Extract the [x, y] coordinate from the center of the cell holding the provided text.  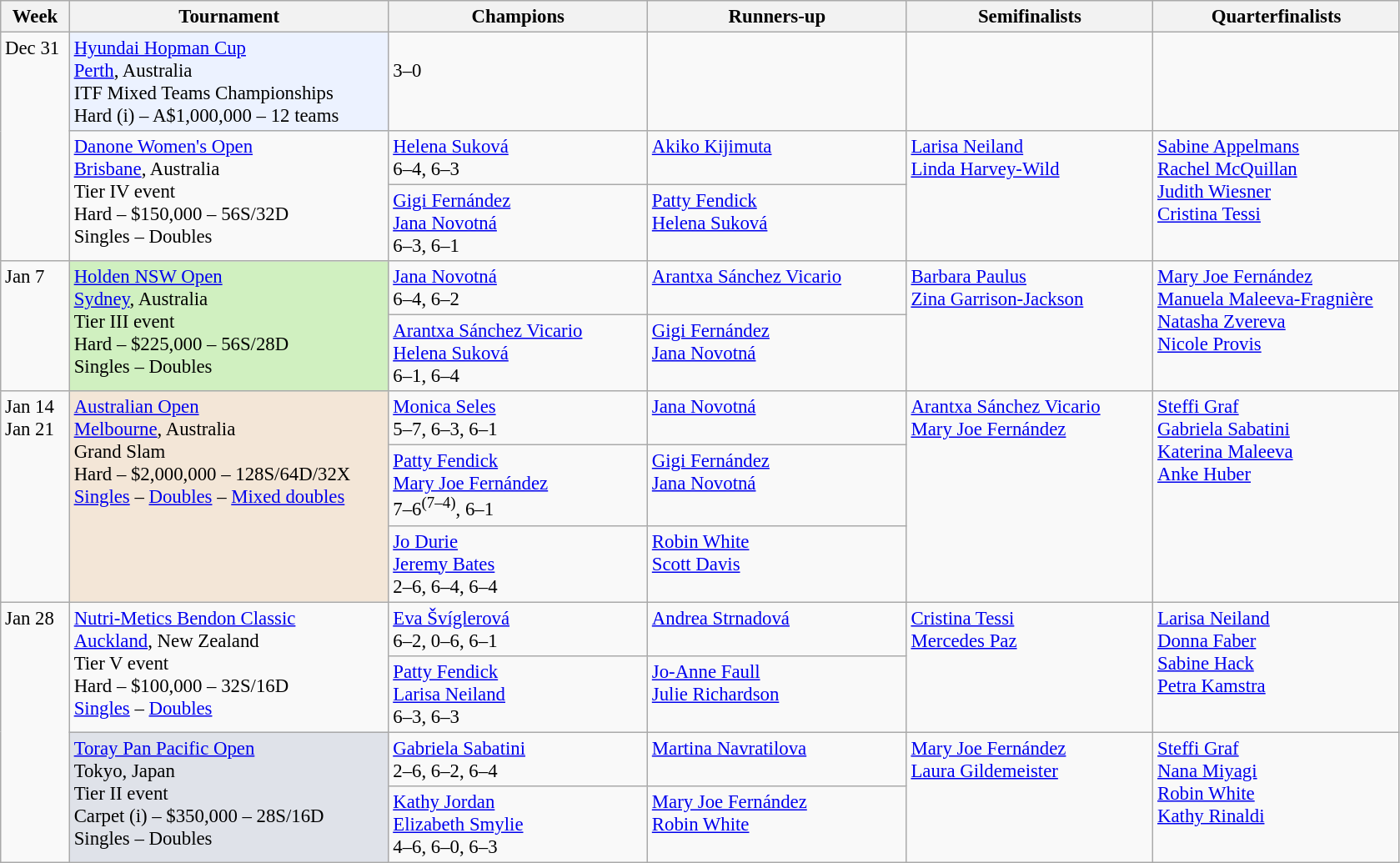
Gigi Fernández Jana Novotná6–3, 6–1 [519, 223]
Danone Women's Open Brisbane, AustraliaTier IV event Hard – $150,000 – 56S/32DSingles – Doubles [228, 196]
Steffi Graf Gabriela Sabatini Katerina Maleeva Anke Huber [1277, 497]
Sabine Appelmans Rachel McQuillan Judith Wiesner Cristina Tessi [1277, 196]
3–0 [519, 82]
Holden NSW Open Sydney, AustraliaTier III event Hard – $225,000 – 56S/28DSingles – Doubles [228, 326]
Quarterfinalists [1277, 17]
Mary Joe Fernández Robin White [777, 825]
Helena Suková6–4, 6–3 [519, 158]
Eva Švíglerová6–2, 0–6, 6–1 [519, 629]
Jan 14Jan 21 [35, 497]
Semifinalists [1030, 17]
Barbara Paulus Zina Garrison-Jackson [1030, 326]
Jan 7 [35, 326]
Jana Novotná6–4, 6–2 [519, 289]
Martina Navratilova [777, 759]
Jo Durie Jeremy Bates2–6, 6–4, 6–4 [519, 564]
Tournament [228, 17]
Mary Joe Fernández Laura Gildemeister [1030, 797]
Larisa Neiland Donna Faber Sabine Hack Petra Kamstra [1277, 667]
Mary Joe Fernández Manuela Maleeva-Fragnière Natasha Zvereva Nicole Provis [1277, 326]
Arantxa Sánchez Vicario [777, 289]
Champions [519, 17]
Cristina Tessi Mercedes Paz [1030, 667]
Kathy Jordan Elizabeth Smylie4–6, 6–0, 6–3 [519, 825]
Jo-Anne Faull Julie Richardson [777, 694]
Jan 28 [35, 732]
Monica Seles5–7, 6–3, 6–1 [519, 419]
Robin White Scott Davis [777, 564]
Arantxa Sánchez Vicario Mary Joe Fernández [1030, 497]
Andrea Strnadová [777, 629]
Week [35, 17]
Patty Fendick Mary Joe Fernández7–6(7–4), 6–1 [519, 485]
Toray Pan Pacific Open Tokyo, JapanTier II event Carpet (i) – $350,000 – 28S/16DSingles – Doubles [228, 797]
Akiko Kijimuta [777, 158]
Jana Novotná [777, 419]
Larisa Neiland Linda Harvey-Wild [1030, 196]
Patty Fendick Helena Suková [777, 223]
Australian Open Melbourne, AustraliaGrand SlamHard – $2,000,000 – 128S/64D/32XSingles – Doubles – Mixed doubles [228, 497]
Steffi Graf Nana Miyagi Robin White Kathy Rinaldi [1277, 797]
Nutri-Metics Bendon Classic Auckland, New ZealandTier V event Hard – $100,000 – 32S/16DSingles – Doubles [228, 667]
Gabriela Sabatini2–6, 6–2, 6–4 [519, 759]
Runners-up [777, 17]
Dec 31 [35, 147]
Arantxa Sánchez Vicario Helena Suková6–1, 6–4 [519, 354]
Hyundai Hopman Cup Perth, AustraliaITF Mixed Teams ChampionshipsHard (i) – A$1,000,000 – 12 teams [228, 82]
Patty Fendick Larisa Neiland6–3, 6–3 [519, 694]
